Pinpoint the cell where the given text exists, returning its (X, Y) midpoint coordinate. 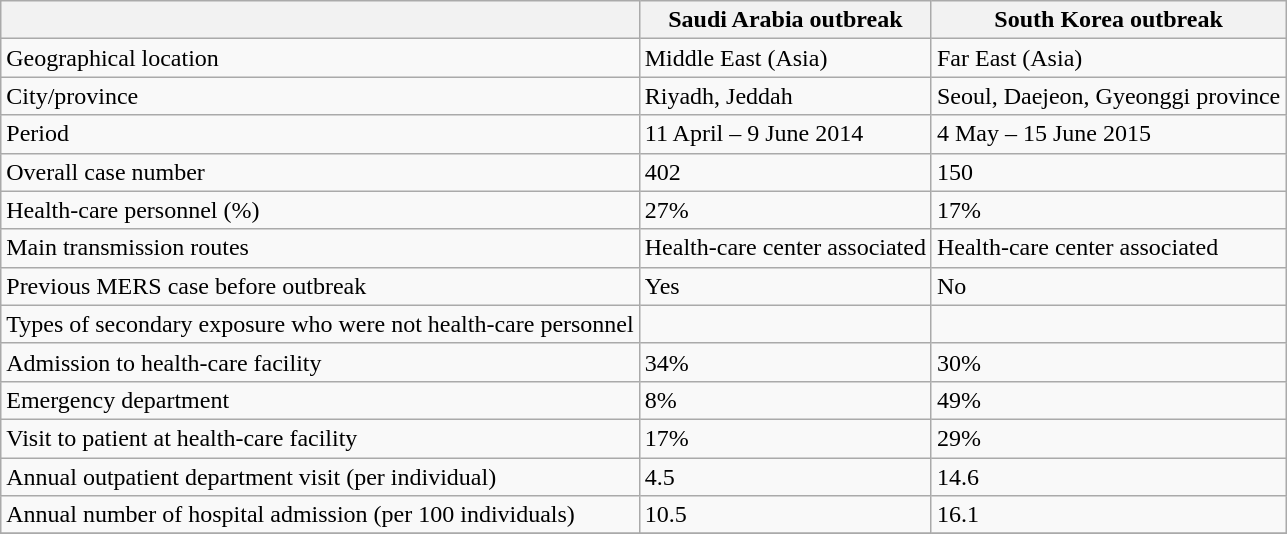
11 April – 9 June 2014 (785, 134)
16.1 (1108, 515)
Previous MERS case before outbreak (320, 286)
Far East (Asia) (1108, 58)
10.5 (785, 515)
Seoul, Daejeon, Gyeonggi province (1108, 96)
14.6 (1108, 477)
Riyadh, Jeddah (785, 96)
29% (1108, 438)
4.5 (785, 477)
402 (785, 172)
Admission to health-care facility (320, 362)
Annual number of hospital admission (per 100 individuals) (320, 515)
49% (1108, 400)
Yes (785, 286)
South Korea outbreak (1108, 20)
Middle East (Asia) (785, 58)
City/province (320, 96)
Main transmission routes (320, 248)
Annual outpatient department visit (per individual) (320, 477)
Types of secondary exposure who were not health-care personnel (320, 324)
34% (785, 362)
Geographical location (320, 58)
No (1108, 286)
Health-care personnel (%) (320, 210)
8% (785, 400)
4 May – 15 June 2015 (1108, 134)
Period (320, 134)
Visit to patient at health-care facility (320, 438)
30% (1108, 362)
Saudi Arabia outbreak (785, 20)
27% (785, 210)
Overall case number (320, 172)
150 (1108, 172)
Emergency department (320, 400)
